Capture the cell that displays the provided text and extract its (x, y) central coordinate. 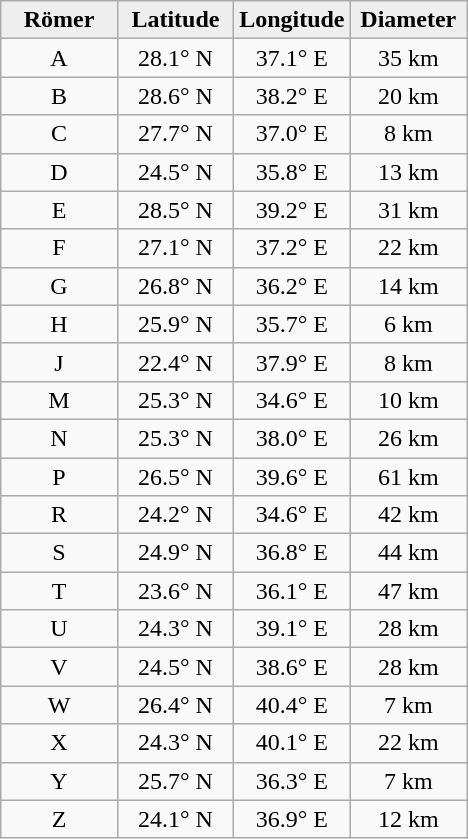
36.9° E (292, 819)
61 km (408, 477)
X (59, 743)
38.0° E (292, 438)
38.6° E (292, 667)
14 km (408, 286)
28.6° N (175, 96)
23.6° N (175, 591)
W (59, 705)
26.5° N (175, 477)
6 km (408, 324)
44 km (408, 553)
Y (59, 781)
Diameter (408, 20)
S (59, 553)
25.7° N (175, 781)
20 km (408, 96)
37.1° E (292, 58)
42 km (408, 515)
D (59, 172)
24.2° N (175, 515)
P (59, 477)
25.9° N (175, 324)
E (59, 210)
28.5° N (175, 210)
40.1° E (292, 743)
35.7° E (292, 324)
26.4° N (175, 705)
36.2° E (292, 286)
37.0° E (292, 134)
39.6° E (292, 477)
27.7° N (175, 134)
36.1° E (292, 591)
F (59, 248)
J (59, 362)
22.4° N (175, 362)
35 km (408, 58)
R (59, 515)
12 km (408, 819)
35.8° E (292, 172)
36.8° E (292, 553)
36.3° E (292, 781)
10 km (408, 400)
H (59, 324)
39.2° E (292, 210)
Römer (59, 20)
26.8° N (175, 286)
24.9° N (175, 553)
31 km (408, 210)
M (59, 400)
37.2° E (292, 248)
B (59, 96)
27.1° N (175, 248)
C (59, 134)
V (59, 667)
26 km (408, 438)
T (59, 591)
A (59, 58)
37.9° E (292, 362)
Z (59, 819)
40.4° E (292, 705)
28.1° N (175, 58)
Longitude (292, 20)
13 km (408, 172)
G (59, 286)
47 km (408, 591)
24.1° N (175, 819)
N (59, 438)
Latitude (175, 20)
38.2° E (292, 96)
39.1° E (292, 629)
U (59, 629)
